Return the (X, Y) coordinate for the center point of the cell that contains the specified text.  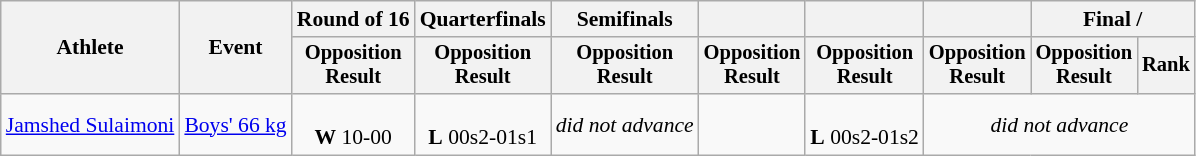
Rank (1166, 66)
L 00s2-01s2 (864, 124)
Jamshed Sulaimoni (90, 124)
L 00s2-01s1 (483, 124)
Event (235, 48)
Quarterfinals (483, 19)
Athlete (90, 48)
Boys' 66 kg (235, 124)
Round of 16 (354, 19)
W 10-00 (354, 124)
Semifinals (625, 19)
Final / (1113, 19)
